Scan for the cell matching the given text and deliver its [X, Y] coordinate at center. 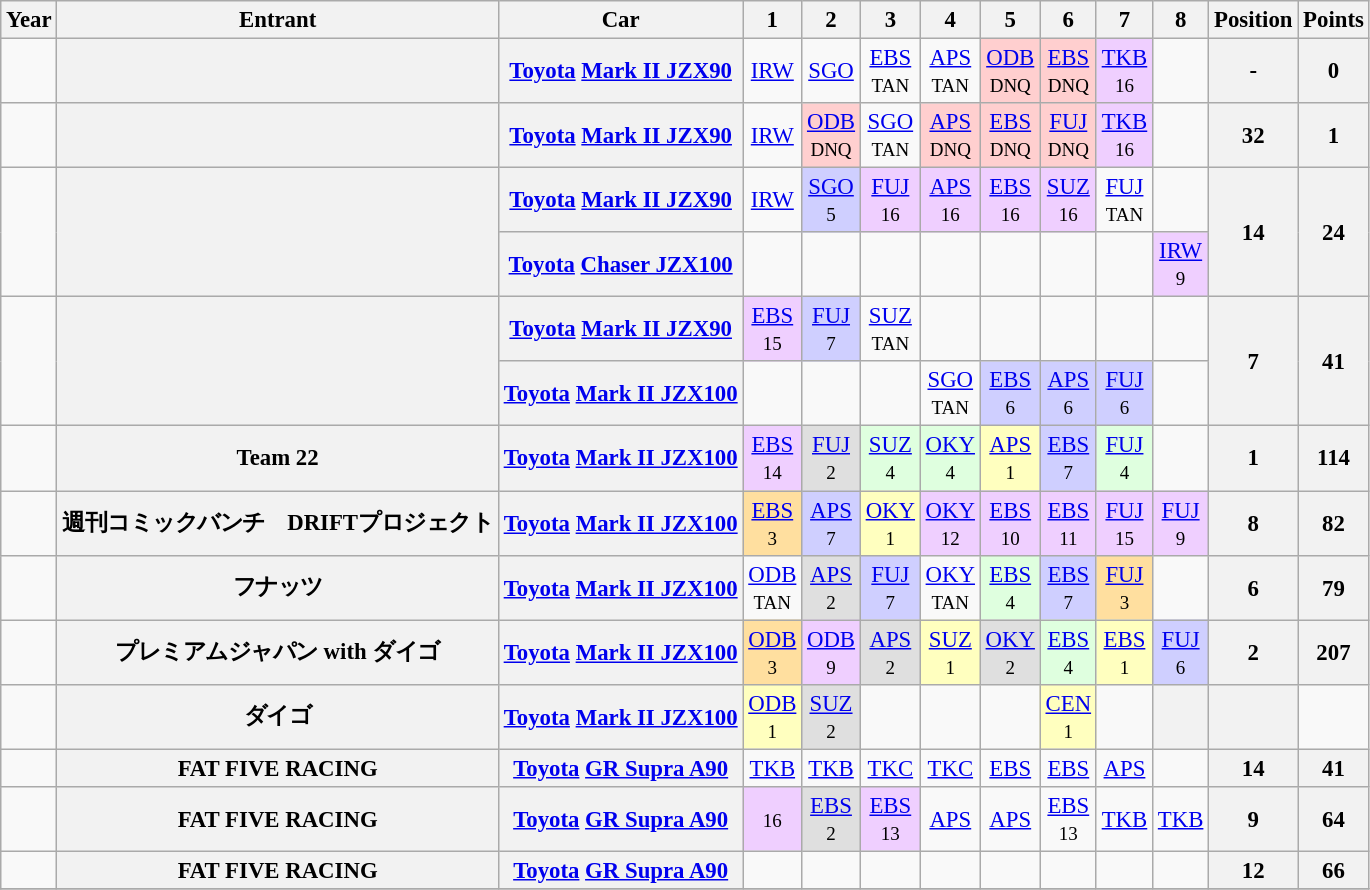
4 [950, 20]
SGO [832, 72]
Car [620, 20]
CEN1 [1068, 716]
APSTAN [950, 72]
SUZ16 [1068, 200]
OKY2 [1010, 652]
APSDNQ [950, 136]
プレミアムジャパン with ダイゴ [278, 652]
ODB9 [832, 652]
SUZ4 [890, 458]
114 [1334, 458]
ODB3 [772, 652]
OKY12 [950, 524]
Toyota Chaser JZX100 [620, 264]
5 [1010, 20]
FUJ4 [1124, 458]
FUJ15 [1124, 524]
FUJ3 [1124, 588]
FUJDNQ [1068, 136]
EBSTAN [890, 72]
82 [1334, 524]
ODB1 [772, 716]
EBS14 [772, 458]
207 [1334, 652]
Team 22 [278, 458]
SUZTAN [890, 330]
66 [1334, 870]
ダイゴ [278, 716]
EBS16 [1010, 200]
OKY4 [950, 458]
APS6 [1068, 394]
EBS10 [1010, 524]
64 [1334, 820]
FUJ2 [832, 458]
Points [1334, 20]
0 [1334, 72]
- [1254, 72]
APS7 [832, 524]
EBS2 [832, 820]
EBS11 [1068, 524]
IRW9 [1181, 264]
FUJ9 [1181, 524]
EBS6 [1010, 394]
16 [772, 820]
フナッツ [278, 588]
ODBTAN [772, 588]
APS16 [950, 200]
APS1 [1010, 458]
79 [1334, 588]
SGO5 [832, 200]
Entrant [278, 20]
24 [1334, 232]
OKYTAN [950, 588]
Year [29, 20]
SUZ2 [832, 716]
EBS15 [772, 330]
FUJTAN [1124, 200]
12 [1254, 870]
SUZ1 [950, 652]
EBS3 [772, 524]
3 [890, 20]
週刊コミックバンチ DRIFTプロジェクト [278, 524]
9 [1254, 820]
FUJ16 [890, 200]
Position [1254, 20]
OKY1 [890, 524]
32 [1254, 136]
EBS1 [1124, 652]
